Detect which cell encompasses the target text, then output its (x, y) center coordinate. 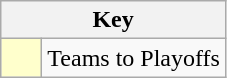
Teams to Playoffs (134, 58)
Key (114, 20)
